Identify which cell holds the provided text, then report its [X, Y] central coordinate. 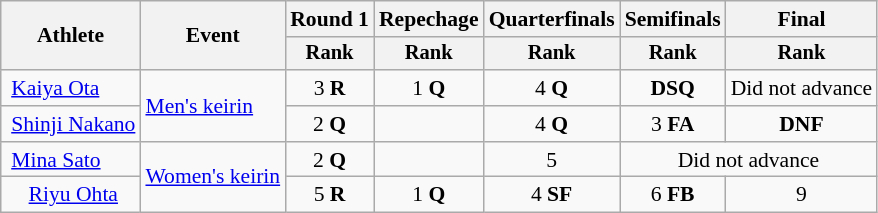
Women's keirin [212, 178]
Semifinals [673, 19]
9 [802, 195]
Quarterfinals [552, 19]
Kaiya Ota [71, 88]
Shinji Nakano [71, 124]
3 FA [673, 124]
DNF [802, 124]
Riyu Ohta [71, 195]
3 R [330, 88]
Repechage [429, 19]
5 [552, 160]
6 FB [673, 195]
Men's keirin [212, 106]
Round 1 [330, 19]
Athlete [71, 36]
Event [212, 36]
4 SF [552, 195]
5 R [330, 195]
Final [802, 19]
Mina Sato [71, 160]
DSQ [673, 88]
